Detect which cell encompasses the target text, then output its (X, Y) center coordinate. 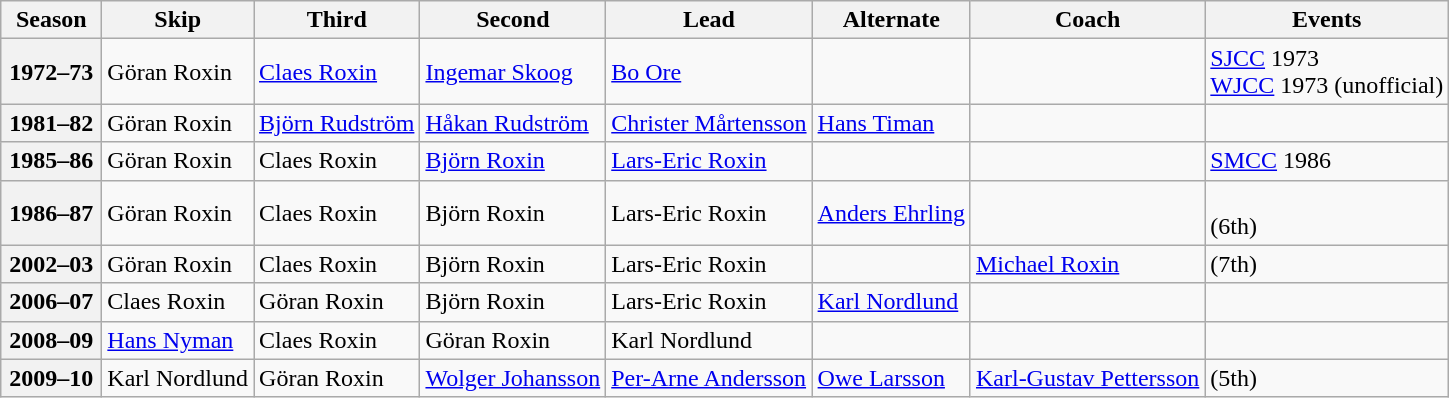
Season (52, 20)
Hans Timan (891, 123)
Bo Ore (709, 72)
Wolger Johansson (513, 378)
2008–09 (52, 340)
Per-Arne Andersson (709, 378)
2002–03 (52, 264)
1986–87 (52, 212)
1981–82 (52, 123)
(7th) (1327, 264)
Michael Roxin (1087, 264)
Coach (1087, 20)
Ingemar Skoog (513, 72)
1972–73 (52, 72)
Håkan Rudström (513, 123)
2009–10 (52, 378)
SMCC 1986 (1327, 161)
Christer Mårtensson (709, 123)
Karl-Gustav Pettersson (1087, 378)
Lead (709, 20)
2006–07 (52, 302)
Anders Ehrling (891, 212)
(6th) (1327, 212)
Skip (178, 20)
Alternate (891, 20)
Björn Rudström (337, 123)
Third (337, 20)
Owe Larsson (891, 378)
Hans Nyman (178, 340)
SJCC 1973 WJCC 1973 (unofficial) (1327, 72)
Events (1327, 20)
Second (513, 20)
(5th) (1327, 378)
1985–86 (52, 161)
